For the text-containing cell, return its midpoint in [x, y] coordinate format. 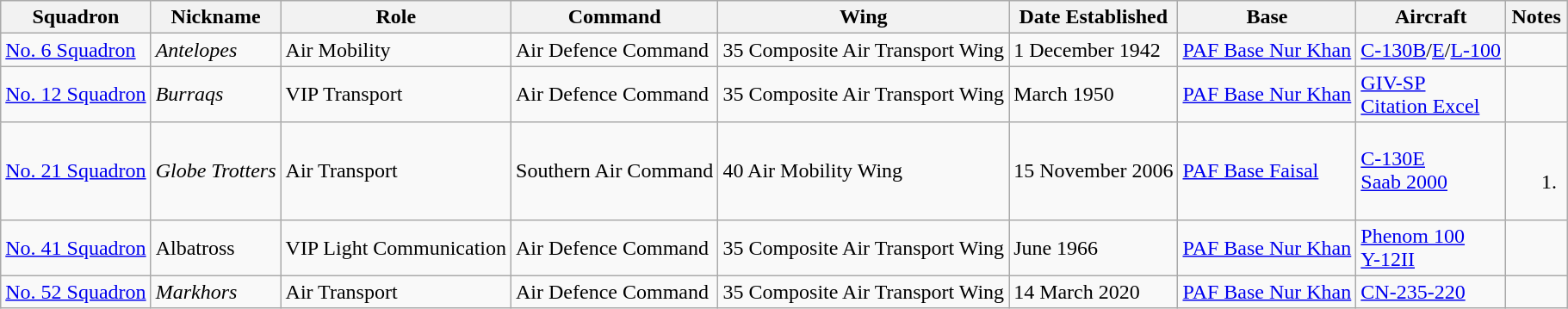
June 1966 [1094, 248]
Aircraft [1431, 17]
14 March 2020 [1094, 292]
Nickname [215, 17]
No. 12 Squadron [76, 95]
No. 52 Squadron [76, 292]
Date Established [1094, 17]
No. 6 Squadron [76, 50]
March 1950 [1094, 95]
VIP Light Communication [396, 248]
Base [1267, 17]
Southern Air Command [615, 170]
No. 41 Squadron [76, 248]
Wing [864, 17]
Globe Trotters [215, 170]
Albatross [215, 248]
C-130ESaab 2000 [1431, 170]
1 December 1942 [1094, 50]
No. 21 Squadron [76, 170]
Squadron [76, 17]
VIP Transport [396, 95]
Antelopes [215, 50]
40 Air Mobility Wing [864, 170]
Command [615, 17]
Markhors [215, 292]
Phenom 100Y-12II [1431, 248]
Notes [1536, 17]
Burraqs [215, 95]
GIV-SPCitation Excel [1431, 95]
Air Mobility [396, 50]
15 November 2006 [1094, 170]
Role [396, 17]
C-130B/E/L-100 [1431, 50]
PAF Base Faisal [1267, 170]
CN-235-220 [1431, 292]
